For the text-containing cell, return its midpoint in (x, y) coordinate format. 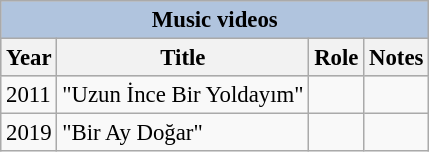
"Bir Ay Doğar" (183, 133)
"Uzun İnce Bir Yoldayım" (183, 95)
Notes (396, 58)
Music videos (215, 20)
2011 (29, 95)
Year (29, 58)
2019 (29, 133)
Role (336, 58)
Title (183, 58)
